Detect which cell encompasses the target text, then output its [X, Y] center coordinate. 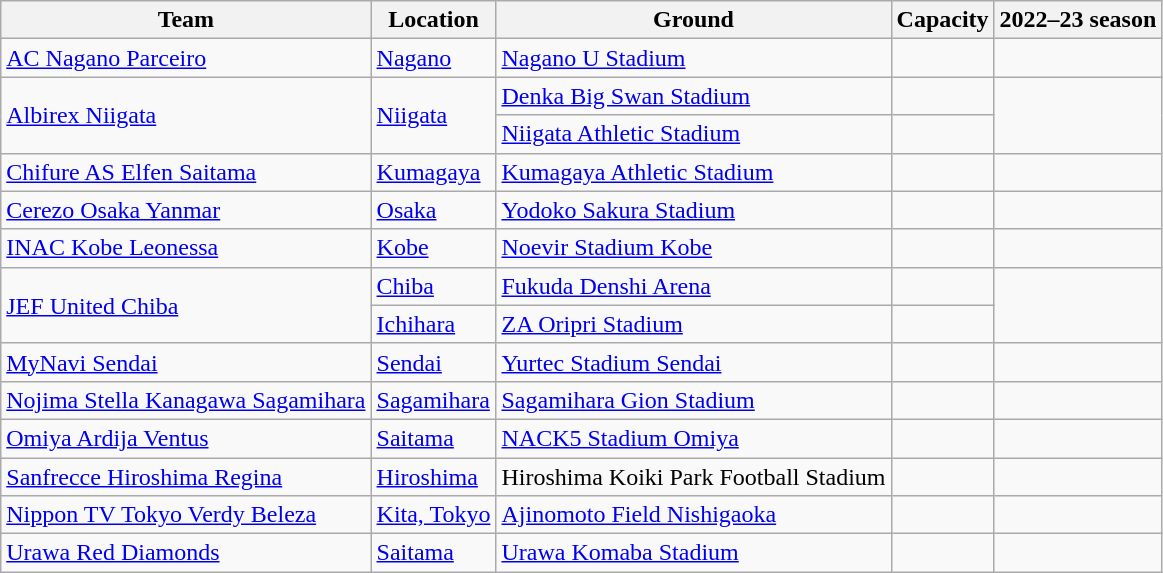
AC Nagano Parceiro [186, 58]
Chifure AS Elfen Saitama [186, 172]
Yurtec Stadium Sendai [694, 362]
Kobe [434, 248]
Ajinomoto Field Nishigaoka [694, 515]
Kumagaya [434, 172]
Nippon TV Tokyo Verdy Beleza [186, 515]
Hiroshima [434, 477]
Denka Big Swan Stadium [694, 96]
Hiroshima Koiki Park Football Stadium [694, 477]
Omiya Ardija Ventus [186, 438]
Niigata Athletic Stadium [694, 134]
JEF United Chiba [186, 305]
Noevir Stadium Kobe [694, 248]
Sagamihara Gion Stadium [694, 400]
Sanfrecce Hiroshima Regina [186, 477]
Location [434, 20]
Sendai [434, 362]
Yodoko Sakura Stadium [694, 210]
Ichihara [434, 324]
Albirex Niigata [186, 115]
Fukuda Denshi Arena [694, 286]
2022–23 season [1078, 20]
Team [186, 20]
Cerezo Osaka Yanmar [186, 210]
Osaka [434, 210]
Ground [694, 20]
Kita, Tokyo [434, 515]
Urawa Komaba Stadium [694, 553]
Kumagaya Athletic Stadium [694, 172]
Capacity [942, 20]
Nagano [434, 58]
Niigata [434, 115]
ZA Oripri Stadium [694, 324]
INAC Kobe Leonessa [186, 248]
Chiba [434, 286]
Nojima Stella Kanagawa Sagamihara [186, 400]
Nagano U Stadium [694, 58]
Sagamihara [434, 400]
NACK5 Stadium Omiya [694, 438]
Urawa Red Diamonds [186, 553]
MyNavi Sendai [186, 362]
